Output the [X, Y] coordinate of the center of the cell containing the given text.  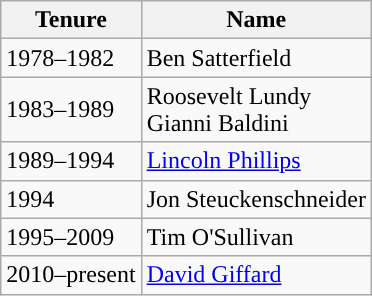
1995–2009 [71, 237]
Jon Steuckenschneider [256, 199]
2010–present [71, 275]
Tenure [71, 20]
1983–1989 [71, 110]
Name [256, 20]
1994 [71, 199]
1978–1982 [71, 58]
1989–1994 [71, 161]
Roosevelt Lundy Gianni Baldini [256, 110]
Tim O'Sullivan [256, 237]
Ben Satterfield [256, 58]
David Giffard [256, 275]
Lincoln Phillips [256, 161]
